For the text-containing cell, return its midpoint in (X, Y) coordinate format. 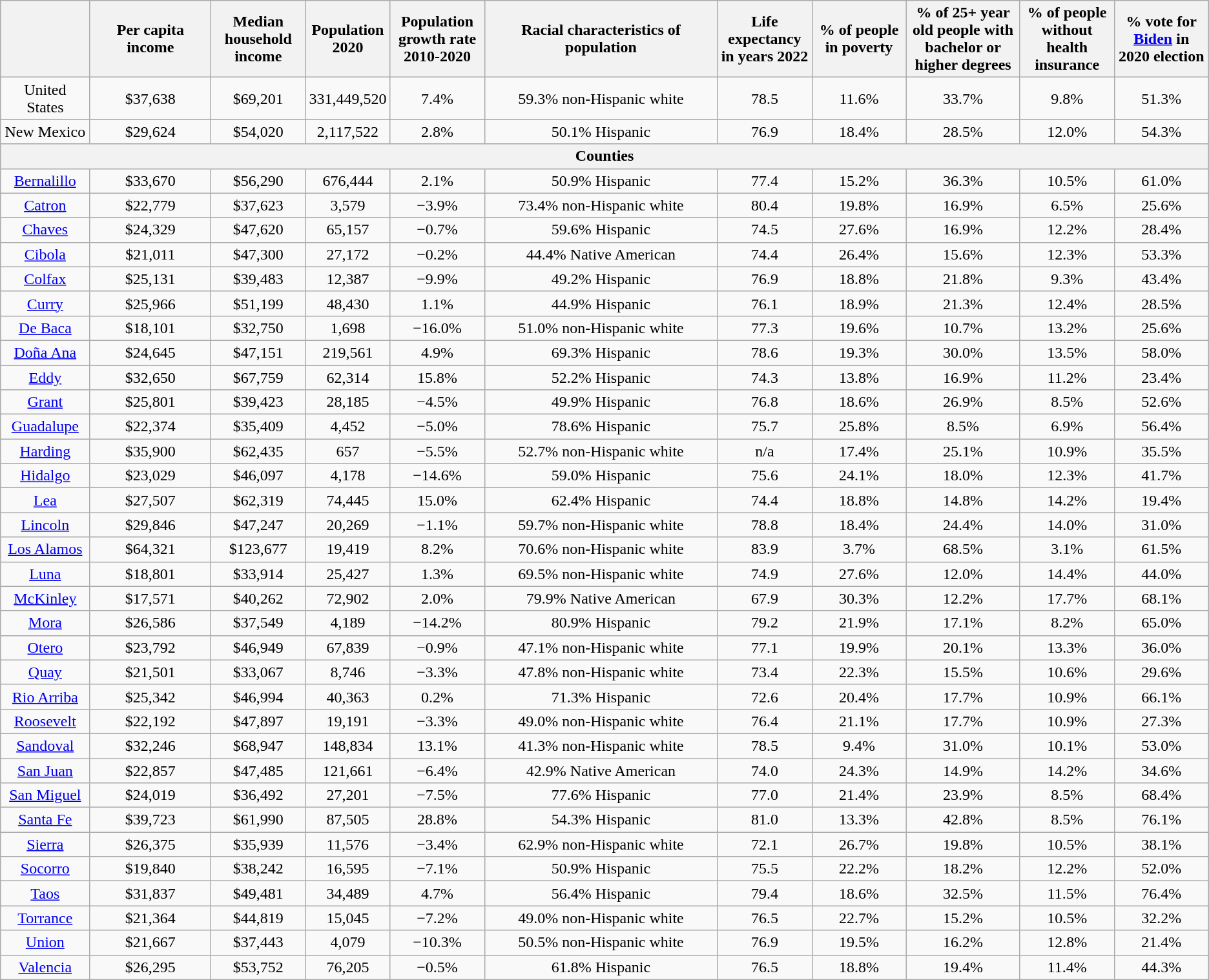
53.0% (1161, 746)
14.0% (1067, 525)
56.4% (1161, 427)
40,363 (347, 697)
$22,374 (150, 427)
9.3% (1067, 279)
2.1% (437, 181)
13.5% (1067, 352)
14.8% (963, 500)
76.8 (765, 402)
15.5% (963, 672)
34.6% (1161, 770)
$23,029 (150, 476)
$37,549 (258, 623)
$22,857 (150, 770)
25,427 (347, 574)
$39,423 (258, 402)
−0.2% (437, 254)
McKinley (45, 598)
$35,409 (258, 427)
1.1% (437, 303)
2,117,522 (347, 132)
73.4% non-Hispanic white (601, 205)
$26,375 (150, 844)
26.4% (859, 254)
$21,364 (150, 918)
27,172 (347, 254)
65.0% (1161, 623)
Santa Fe (45, 820)
United States (45, 98)
% of people without health insurance (1067, 39)
Roosevelt (45, 721)
72.1 (765, 844)
52.0% (1161, 869)
$39,483 (258, 279)
Union (45, 943)
30.0% (963, 352)
76.4 (765, 721)
52.2% Hispanic (601, 378)
10.1% (1067, 746)
$26,295 (150, 967)
22.7% (859, 918)
% of 25+ year old people with bachelor or higher degrees (963, 39)
34,489 (347, 893)
77.3 (765, 328)
76.1 (765, 303)
44.4% Native American (601, 254)
−7.2% (437, 918)
Los Alamos (45, 549)
25.1% (963, 451)
75.7 (765, 427)
77.1 (765, 648)
11.2% (1067, 378)
$25,966 (150, 303)
18.9% (859, 303)
12.4% (1067, 303)
$17,571 (150, 598)
$69,201 (258, 98)
79.2 (765, 623)
−4.5% (437, 402)
−3.4% (437, 844)
36.0% (1161, 648)
$46,949 (258, 648)
3,579 (347, 205)
$21,011 (150, 254)
13.1% (437, 746)
$33,067 (258, 672)
Curry (45, 303)
Quay (45, 672)
29.6% (1161, 672)
24.4% (963, 525)
−0.7% (437, 230)
1,698 (347, 328)
−1.1% (437, 525)
15,045 (347, 918)
331,449,520 (347, 98)
4.9% (437, 352)
$37,623 (258, 205)
12.8% (1067, 943)
$19,840 (150, 869)
1.3% (437, 574)
62.9% non-Hispanic white (601, 844)
$33,670 (150, 181)
16,595 (347, 869)
26.9% (963, 402)
21.3% (963, 303)
$54,020 (258, 132)
74.3 (765, 378)
$21,667 (150, 943)
22.2% (859, 869)
$39,723 (150, 820)
10.7% (963, 328)
62,314 (347, 378)
50.5% non-Hispanic white (601, 943)
21.8% (963, 279)
% vote for Biden in 2020 election (1161, 39)
11.4% (1067, 967)
69.3% Hispanic (601, 352)
44.9% Hispanic (601, 303)
61.8% Hispanic (601, 967)
$47,620 (258, 230)
74.0 (765, 770)
68.4% (1161, 795)
22.3% (859, 672)
2.8% (437, 132)
76,205 (347, 967)
66.1% (1161, 697)
67,839 (347, 648)
−6.4% (437, 770)
24.1% (859, 476)
32.5% (963, 893)
15.0% (437, 500)
Eddy (45, 378)
79.4 (765, 893)
$35,939 (258, 844)
49.9% Hispanic (601, 402)
20,269 (347, 525)
Luna (45, 574)
13.8% (859, 378)
38.1% (1161, 844)
121,661 (347, 770)
77.6% Hispanic (601, 795)
$62,435 (258, 451)
17.1% (963, 623)
$22,779 (150, 205)
47.1% non-Hispanic white (601, 648)
4,178 (347, 476)
$24,645 (150, 352)
$38,242 (258, 869)
19.3% (859, 352)
$29,624 (150, 132)
68.5% (963, 549)
15.8% (437, 378)
657 (347, 451)
−5.5% (437, 451)
Population growth rate 2010-2020 (437, 39)
−16.0% (437, 328)
28.8% (437, 820)
54.3% Hispanic (601, 820)
50.1% Hispanic (601, 132)
28.4% (1161, 230)
New Mexico (45, 132)
51.0% non-Hispanic white (601, 328)
$46,097 (258, 476)
$25,801 (150, 402)
47.8% non-Hispanic white (601, 672)
−10.3% (437, 943)
79.9% Native American (601, 598)
30.3% (859, 598)
$22,192 (150, 721)
Guadalupe (45, 427)
$51,199 (258, 303)
62.4% Hispanic (601, 500)
Lea (45, 500)
$23,792 (150, 648)
19.9% (859, 648)
44.3% (1161, 967)
27,201 (347, 795)
$123,677 (258, 549)
$67,759 (258, 378)
−0.5% (437, 967)
Bernalillo (45, 181)
49.2% Hispanic (601, 279)
72,902 (347, 598)
$25,342 (150, 697)
Life expectancy in years 2022 (765, 39)
11.6% (859, 98)
53.3% (1161, 254)
Harding (45, 451)
54.3% (1161, 132)
3.1% (1067, 549)
16.2% (963, 943)
$24,329 (150, 230)
7.4% (437, 98)
17.4% (859, 451)
44.0% (1161, 574)
$64,321 (150, 549)
Chaves (45, 230)
−7.5% (437, 795)
76.1% (1161, 820)
23.9% (963, 795)
20.1% (963, 648)
$37,638 (150, 98)
De Baca (45, 328)
% of people in poverty (859, 39)
$56,290 (258, 181)
14.9% (963, 770)
43.4% (1161, 279)
19.5% (859, 943)
19,419 (347, 549)
3.7% (859, 549)
4,189 (347, 623)
58.0% (1161, 352)
−9.9% (437, 279)
$49,481 (258, 893)
83.9 (765, 549)
80.4 (765, 205)
9.8% (1067, 98)
Grant (45, 402)
59.7% non-Hispanic white (601, 525)
Racial characteristics of population (601, 39)
52.7% non-Hispanic white (601, 451)
Population2020 (347, 39)
59.6% Hispanic (601, 230)
48,430 (347, 303)
42.9% Native American (601, 770)
2.0% (437, 598)
$53,752 (258, 967)
$36,492 (258, 795)
33.7% (963, 98)
68.1% (1161, 598)
78.6 (765, 352)
Otero (45, 648)
$68,947 (258, 746)
42.8% (963, 820)
8,746 (347, 672)
71.3% Hispanic (601, 697)
69.5% non-Hispanic white (601, 574)
15.6% (963, 254)
−14.6% (437, 476)
Doña Ana (45, 352)
Taos (45, 893)
19,191 (347, 721)
$27,507 (150, 500)
$37,443 (258, 943)
$18,801 (150, 574)
59.0% Hispanic (601, 476)
56.4% Hispanic (601, 893)
$62,319 (258, 500)
61.5% (1161, 549)
−3.9% (437, 205)
4.7% (437, 893)
75.6 (765, 476)
87,505 (347, 820)
$32,246 (150, 746)
San Miguel (45, 795)
Cibola (45, 254)
73.4 (765, 672)
20.4% (859, 697)
18.2% (963, 869)
11.5% (1067, 893)
24.3% (859, 770)
14.4% (1067, 574)
12,387 (347, 279)
Torrance (45, 918)
21.1% (859, 721)
41.3% non-Hispanic white (601, 746)
19.6% (859, 328)
77.0 (765, 795)
$26,586 (150, 623)
74.9 (765, 574)
27.3% (1161, 721)
9.4% (859, 746)
78.8 (765, 525)
$29,846 (150, 525)
35.5% (1161, 451)
$47,897 (258, 721)
75.5 (765, 869)
18.0% (963, 476)
Hidalgo (45, 476)
$44,819 (258, 918)
Colfax (45, 279)
70.6% non-Hispanic white (601, 549)
$21,501 (150, 672)
$35,900 (150, 451)
6.5% (1067, 205)
26.7% (859, 844)
78.6% Hispanic (601, 427)
$24,019 (150, 795)
−5.0% (437, 427)
$40,262 (258, 598)
74.5 (765, 230)
$47,247 (258, 525)
$33,914 (258, 574)
72.6 (765, 697)
Per capita income (150, 39)
$32,650 (150, 378)
$61,990 (258, 820)
13.2% (1067, 328)
32.2% (1161, 918)
59.3% non-Hispanic white (601, 98)
23.4% (1161, 378)
676,444 (347, 181)
$47,151 (258, 352)
4,079 (347, 943)
25.8% (859, 427)
77.4 (765, 181)
Mora (45, 623)
n/a (765, 451)
Sandoval (45, 746)
76.4% (1161, 893)
21.9% (859, 623)
$47,300 (258, 254)
Valencia (45, 967)
6.9% (1067, 427)
Sierra (45, 844)
$46,994 (258, 697)
81.0 (765, 820)
41.7% (1161, 476)
52.6% (1161, 402)
$31,837 (150, 893)
$32,750 (258, 328)
219,561 (347, 352)
67.9 (765, 598)
$25,131 (150, 279)
Socorro (45, 869)
0.2% (437, 697)
San Juan (45, 770)
65,157 (347, 230)
Median household income (258, 39)
Rio Arriba (45, 697)
61.0% (1161, 181)
−14.2% (437, 623)
Counties (604, 156)
$47,485 (258, 770)
51.3% (1161, 98)
−7.1% (437, 869)
$18,101 (150, 328)
Catron (45, 205)
148,834 (347, 746)
36.3% (963, 181)
Lincoln (45, 525)
4,452 (347, 427)
80.9% Hispanic (601, 623)
−0.9% (437, 648)
28,185 (347, 402)
11,576 (347, 844)
10.6% (1067, 672)
74,445 (347, 500)
